Return (x, y) of the center of cell containing provided text 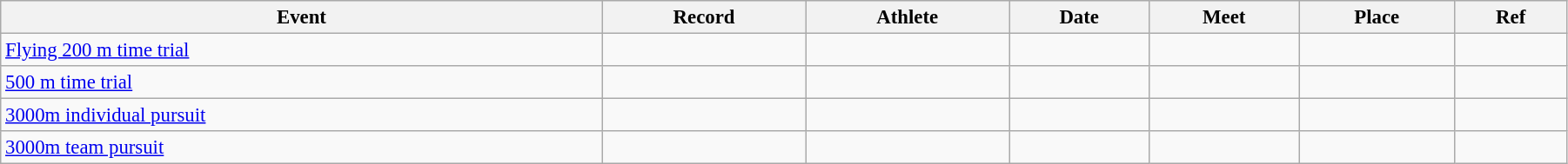
Record (704, 17)
Date (1079, 17)
Ref (1511, 17)
Meet (1224, 17)
Event (301, 17)
Flying 200 m time trial (301, 50)
3000m individual pursuit (301, 115)
Place (1377, 17)
Athlete (908, 17)
3000m team pursuit (301, 148)
500 m time trial (301, 82)
